Detect which cell encompasses the target text, then output its (X, Y) center coordinate. 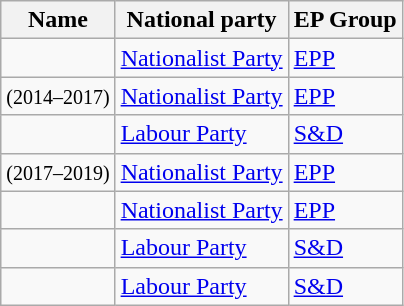
National party (202, 20)
Name (58, 20)
EP Group (345, 20)
(2017–2019) (58, 172)
(2014–2017) (58, 96)
